Provide the (x, y) coordinate of the cell's center where the given text is located.  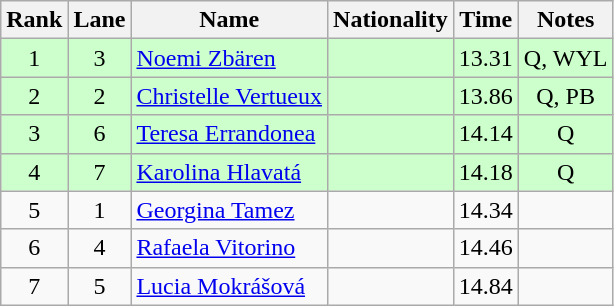
14.14 (486, 134)
Q, WYL (566, 58)
14.34 (486, 210)
Teresa Errandonea (230, 134)
Karolina Hlavatá (230, 172)
Time (486, 20)
13.31 (486, 58)
Christelle Vertueux (230, 96)
Notes (566, 20)
13.86 (486, 96)
14.18 (486, 172)
Rafaela Vitorino (230, 248)
Q, PB (566, 96)
Georgina Tamez (230, 210)
Noemi Zbären (230, 58)
Lane (100, 20)
14.46 (486, 248)
Rank (34, 20)
Lucia Mokrášová (230, 286)
Nationality (391, 20)
Name (230, 20)
14.84 (486, 286)
